Determine the (X, Y) coordinate at the center of the cell enclosing the given text.  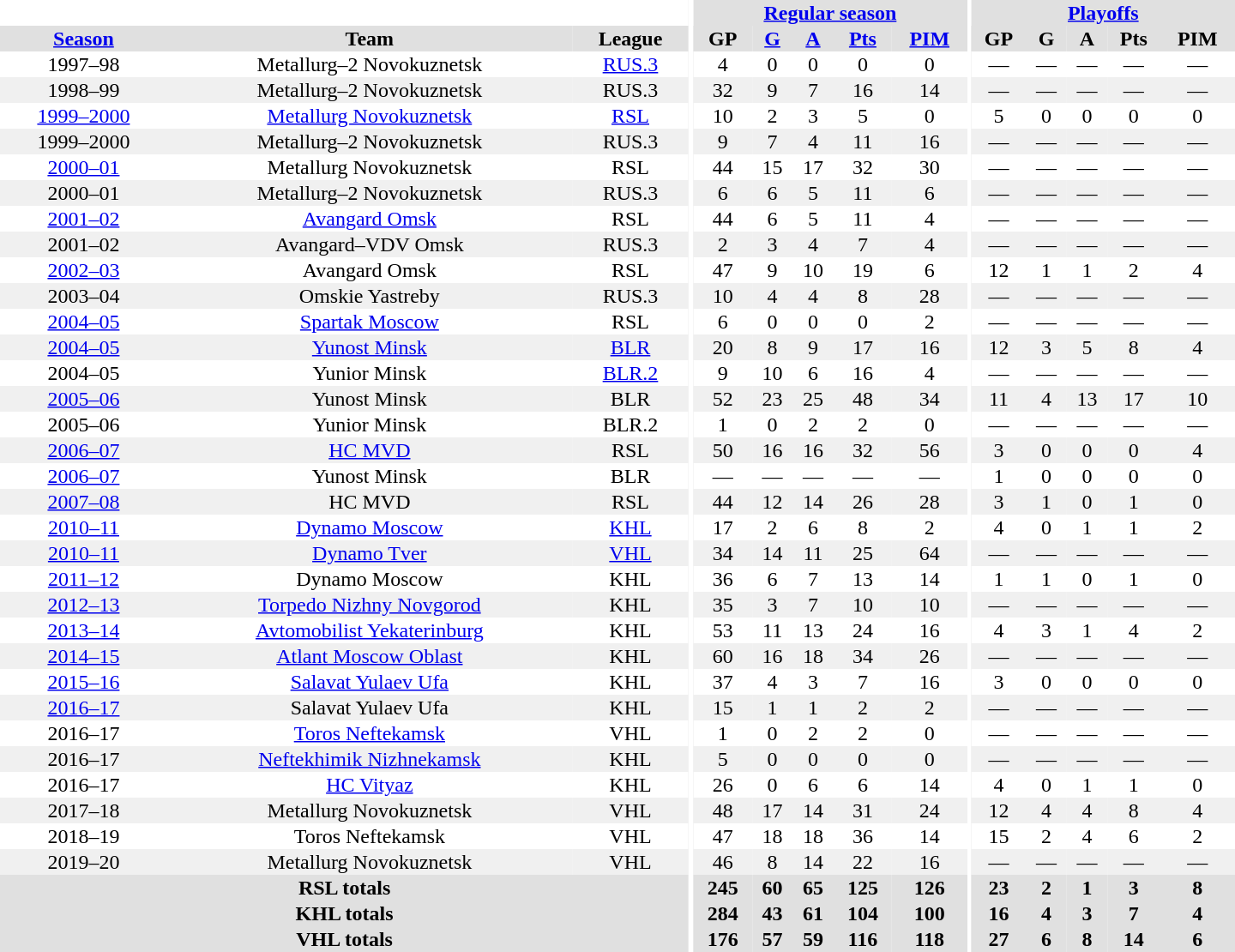
Spartak Moscow (370, 322)
126 (930, 888)
Playoffs (1103, 13)
125 (863, 888)
100 (930, 913)
2007–08 (84, 502)
57 (772, 939)
2014–15 (84, 656)
2015–16 (84, 682)
Omskie Yastreby (370, 296)
20 (722, 347)
2018–19 (84, 836)
22 (863, 862)
Dynamo Tver (370, 553)
2013–14 (84, 630)
53 (722, 630)
2017–18 (84, 810)
52 (722, 399)
118 (930, 939)
2011–12 (84, 579)
56 (930, 450)
245 (722, 888)
104 (863, 913)
116 (863, 939)
Avangard–VDV Omsk (370, 244)
1997–98 (84, 64)
59 (813, 939)
37 (722, 682)
Torpedo Nizhny Novgorod (370, 605)
Neftekhimik Nizhnekamsk (370, 759)
46 (722, 862)
Team (370, 39)
Regular season (830, 13)
1998–99 (84, 90)
Avtomobilist Yekaterinburg (370, 630)
64 (930, 553)
176 (722, 939)
VHL totals (345, 939)
KHL totals (345, 913)
19 (863, 270)
2019–20 (84, 862)
43 (772, 913)
50 (722, 450)
2003–04 (84, 296)
31 (863, 810)
Season (84, 39)
284 (722, 913)
League (630, 39)
30 (930, 167)
27 (999, 939)
61 (813, 913)
2002–03 (84, 270)
35 (722, 605)
65 (813, 888)
RSL totals (345, 888)
2012–13 (84, 605)
HC Vityaz (370, 785)
Atlant Moscow Oblast (370, 656)
